Extract the (X, Y) coordinate from the center of the cell holding the provided text.  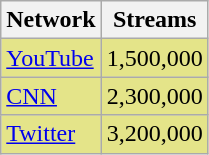
Twitter (51, 134)
2,300,000 (154, 96)
YouTube (51, 58)
Network (51, 20)
Streams (154, 20)
CNN (51, 96)
3,200,000 (154, 134)
1,500,000 (154, 58)
